Detect which cell encompasses the target text, then output its [X, Y] center coordinate. 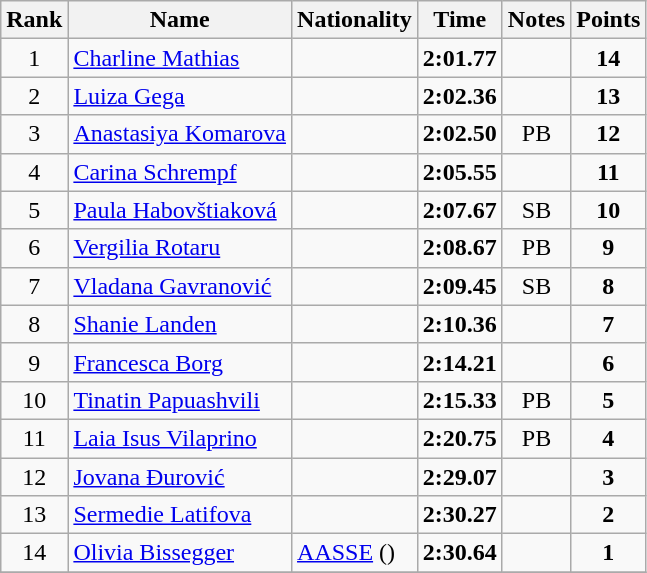
Paula Habovštiaková [180, 210]
2:14.21 [460, 362]
Carina Schrempf [180, 172]
2:09.45 [460, 286]
Vladana Gavranović [180, 286]
Shanie Landen [180, 324]
2:01.77 [460, 58]
Sermedie Latifova [180, 515]
Francesca Borg [180, 362]
2:07.67 [460, 210]
2:10.36 [460, 324]
Vergilia Rotaru [180, 248]
2:02.36 [460, 96]
Rank [34, 20]
2:29.07 [460, 477]
2:15.33 [460, 400]
2:02.50 [460, 134]
Jovana Đurović [180, 477]
2:08.67 [460, 248]
Notes [536, 20]
Anastasiya Komarova [180, 134]
2:30.64 [460, 553]
Luiza Gega [180, 96]
2:30.27 [460, 515]
Charline Mathias [180, 58]
Points [608, 20]
Nationality [355, 20]
Time [460, 20]
Laia Isus Vilaprino [180, 438]
Name [180, 20]
2:20.75 [460, 438]
Tinatin Papuashvili [180, 400]
2:05.55 [460, 172]
AASSE () [355, 553]
Olivia Bissegger [180, 553]
